Scan for the cell matching the given text and deliver its [x, y] coordinate at center. 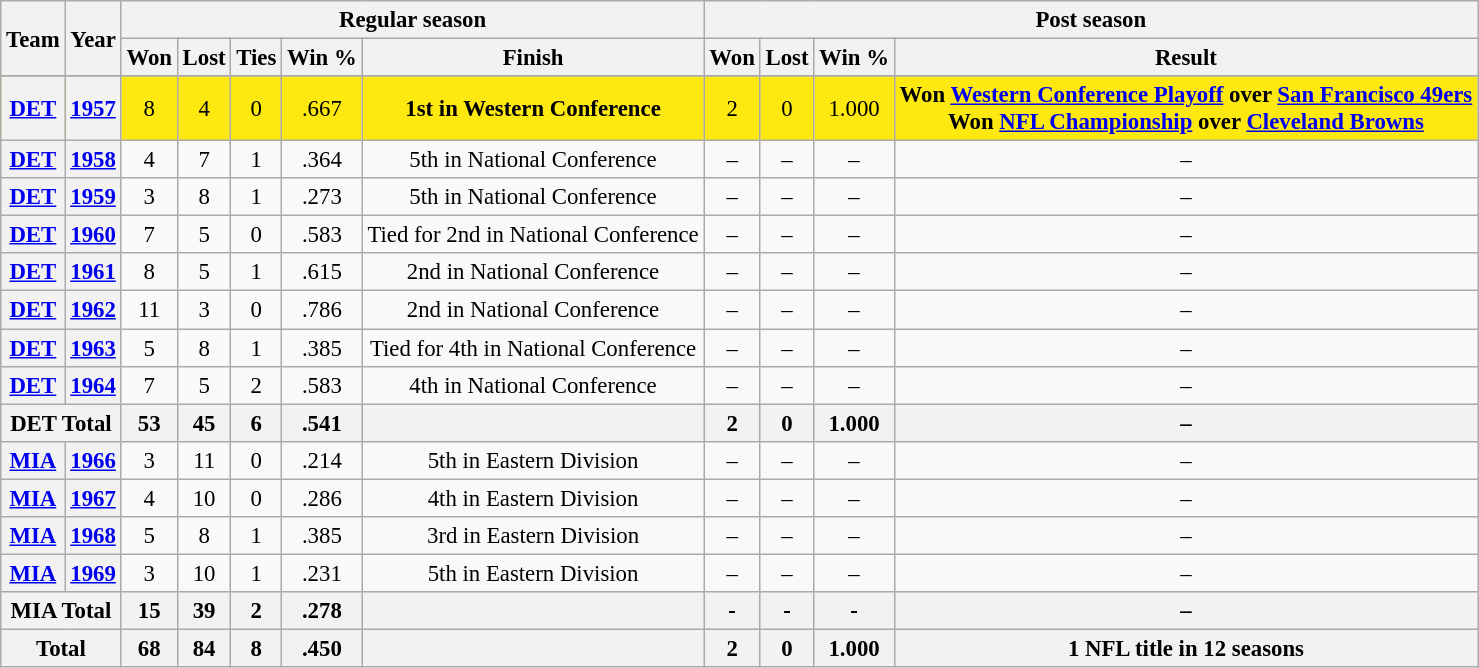
1960 [93, 235]
45 [204, 423]
Finish [533, 58]
6 [256, 423]
1966 [93, 460]
Team [33, 38]
1958 [93, 160]
84 [204, 648]
MIA Total [61, 611]
.786 [322, 310]
53 [149, 423]
68 [149, 648]
Year [93, 38]
.214 [322, 460]
Won Western Conference Playoff over San Francisco 49ersWon NFL Championship over Cleveland Browns [1186, 108]
1st in Western Conference [533, 108]
Result [1186, 58]
.450 [322, 648]
1959 [93, 197]
.364 [322, 160]
.286 [322, 498]
.278 [322, 611]
1969 [93, 573]
1967 [93, 498]
1964 [93, 385]
.273 [322, 197]
4th in National Conference [533, 385]
Total [61, 648]
DET Total [61, 423]
.615 [322, 273]
Post season [1091, 20]
Tied for 4th in National Conference [533, 348]
Ties [256, 58]
1968 [93, 536]
4th in Eastern Division [533, 498]
15 [149, 611]
1957 [93, 108]
.541 [322, 423]
.667 [322, 108]
3rd in Eastern Division [533, 536]
1 NFL title in 12 seasons [1186, 648]
39 [204, 611]
Tied for 2nd in National Conference [533, 235]
Regular season [412, 20]
1962 [93, 310]
1963 [93, 348]
.231 [322, 573]
1961 [93, 273]
